Locate the cell with the specified text and output its (x, y) center coordinate. 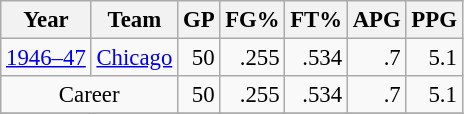
GP (199, 20)
Team (134, 20)
1946–47 (46, 58)
FG% (252, 20)
Chicago (134, 58)
FT% (316, 20)
PPG (434, 20)
Career (90, 95)
APG (376, 20)
Year (46, 20)
